Detect which cell encompasses the target text, then output its [X, Y] center coordinate. 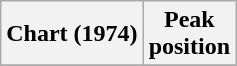
Chart (1974) [72, 34]
Peakposition [189, 34]
